Search for the cell housing the specified text and yield its [x, y] center coordinate. 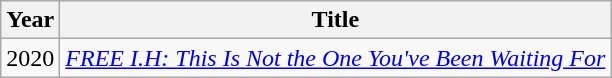
FREE I.H: This Is Not the One You've Been Waiting For [336, 58]
Year [30, 20]
2020 [30, 58]
Title [336, 20]
